Pinpoint the cell where the given text exists, returning its (x, y) midpoint coordinate. 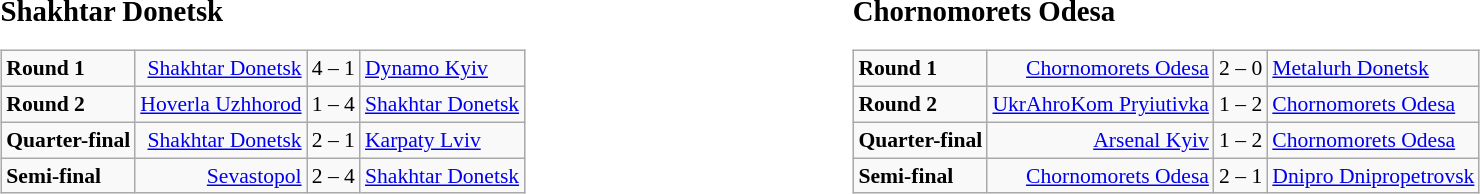
Sevastopol (220, 176)
4 – 1 (334, 69)
Karpaty Lviv (442, 140)
2 – 4 (334, 176)
Metalurh Donetsk (1373, 69)
UkrAhroKom Pryiutivka (1100, 104)
1 – 4 (334, 104)
Arsenal Kyiv (1100, 140)
2 – 0 (1240, 69)
Dynamo Kyiv (442, 69)
Hoverla Uzhhorod (220, 104)
Dnipro Dnipropetrovsk (1373, 176)
